Find where the given text appears and provide that cell's center as [X, Y] coordinate. 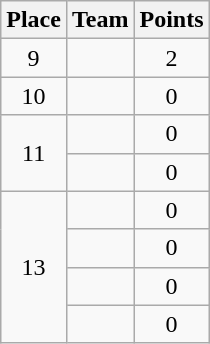
Team [100, 20]
Points [172, 20]
11 [34, 153]
10 [34, 96]
9 [34, 58]
2 [172, 58]
13 [34, 267]
Place [34, 20]
